Output the (X, Y) coordinate of the center of the cell containing the given text.  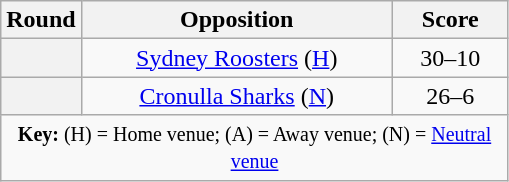
Sydney Roosters (H) (236, 58)
Opposition (236, 20)
Score (450, 20)
26–6 (450, 96)
Round (41, 20)
Key: (H) = Home venue; (A) = Away venue; (N) = Neutral venue (255, 148)
Cronulla Sharks (N) (236, 96)
30–10 (450, 58)
